Scan for the cell matching the given text and deliver its [x, y] coordinate at center. 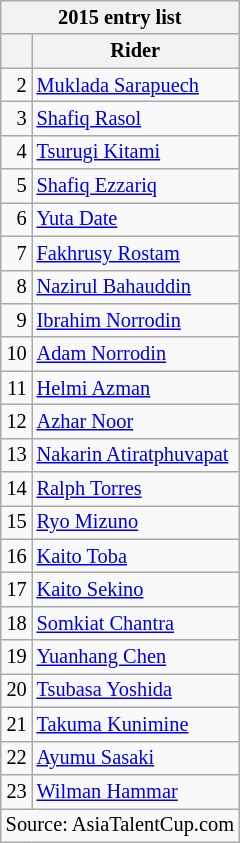
5 [16, 186]
17 [16, 589]
11 [16, 388]
Kaito Toba [136, 556]
Ayumu Sasaki [136, 758]
Helmi Azman [136, 388]
19 [16, 657]
3 [16, 118]
Wilman Hammar [136, 791]
Tsubasa Yoshida [136, 690]
Adam Norrodin [136, 354]
Tsurugi Kitami [136, 152]
7 [16, 253]
18 [16, 623]
2015 entry list [120, 17]
21 [16, 724]
4 [16, 152]
Nazirul Bahauddin [136, 287]
Takuma Kunimine [136, 724]
Yuta Date [136, 219]
15 [16, 522]
22 [16, 758]
Yuanhang Chen [136, 657]
Rider [136, 51]
10 [16, 354]
Source: AsiaTalentCup.com [120, 825]
2 [16, 85]
20 [16, 690]
9 [16, 320]
12 [16, 421]
23 [16, 791]
Nakarin Atiratphuvapat [136, 455]
14 [16, 489]
Shafiq Rasol [136, 118]
16 [16, 556]
8 [16, 287]
Ibrahim Norrodin [136, 320]
Muklada Sarapuech [136, 85]
Ralph Torres [136, 489]
13 [16, 455]
Fakhrusy Rostam [136, 253]
Azhar Noor [136, 421]
Somkiat Chantra [136, 623]
Kaito Sekino [136, 589]
Shafiq Ezzariq [136, 186]
Ryo Mizuno [136, 522]
6 [16, 219]
